Identify which cell holds the provided text, then report its (x, y) central coordinate. 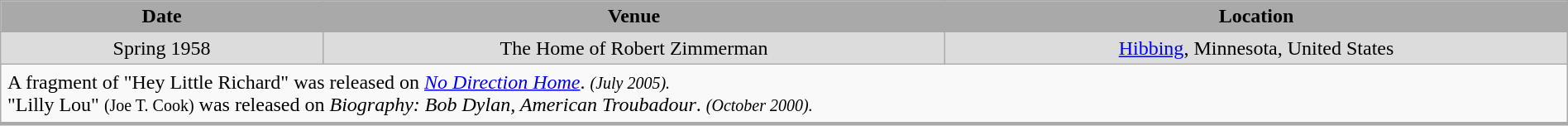
Date (162, 17)
Location (1256, 17)
Hibbing, Minnesota, United States (1256, 48)
The Home of Robert Zimmerman (633, 48)
Venue (633, 17)
Spring 1958 (162, 48)
